Detect which cell encompasses the target text, then output its (X, Y) center coordinate. 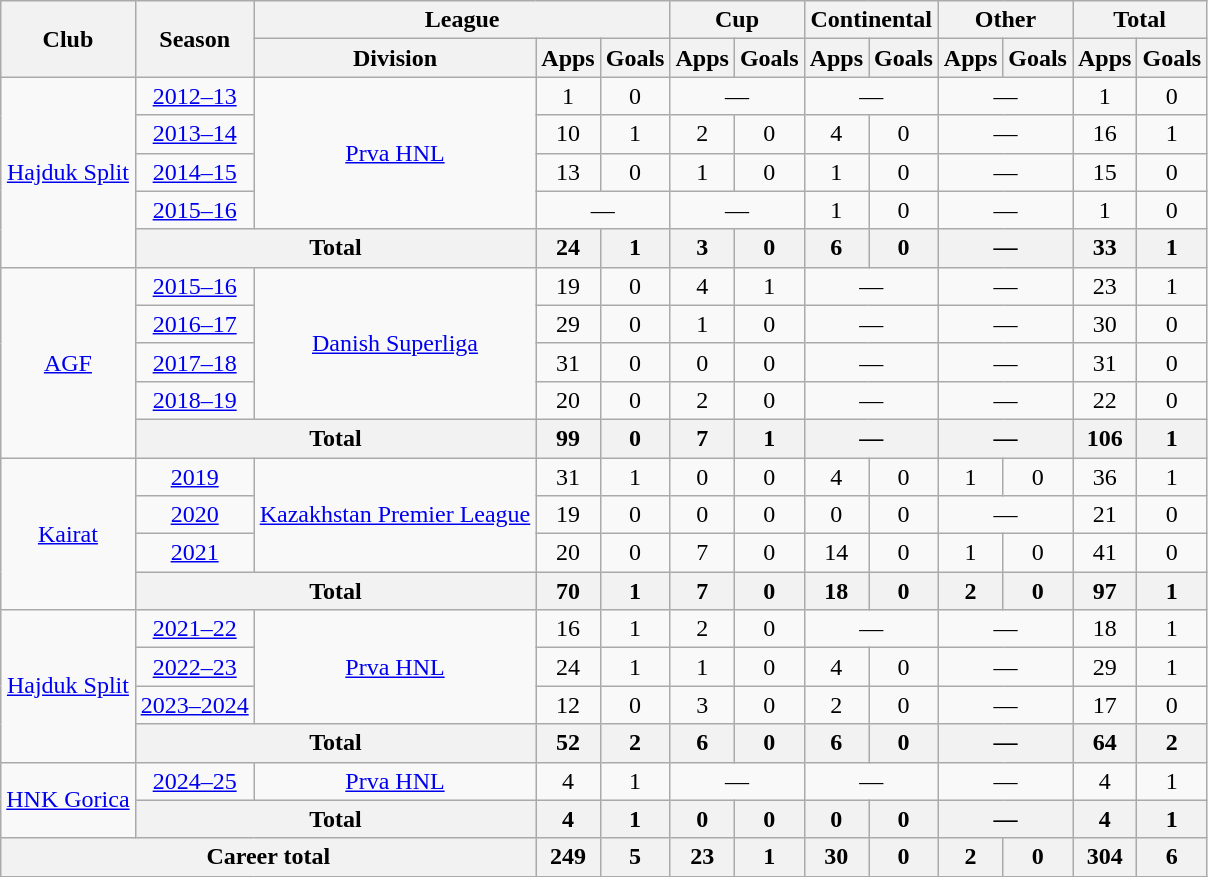
14 (836, 553)
106 (1104, 438)
41 (1104, 553)
2023–2024 (194, 705)
League (462, 20)
2022–23 (194, 667)
15 (1104, 172)
2024–25 (194, 781)
33 (1104, 248)
Continental (871, 20)
17 (1104, 705)
2020 (194, 515)
22 (1104, 400)
2019 (194, 477)
13 (568, 172)
10 (568, 134)
Cup (737, 20)
12 (568, 705)
2016–17 (194, 324)
Career total (268, 857)
99 (568, 438)
5 (635, 857)
Club (68, 39)
AGF (68, 362)
HNK Gorica (68, 800)
52 (568, 743)
Danish Superliga (395, 343)
Kairat (68, 534)
304 (1104, 857)
2012–13 (194, 96)
Kazakhstan Premier League (395, 515)
Season (194, 39)
2013–14 (194, 134)
249 (568, 857)
70 (568, 591)
64 (1104, 743)
97 (1104, 591)
2014–15 (194, 172)
2017–18 (194, 362)
Other (1005, 20)
2021–22 (194, 629)
2021 (194, 553)
21 (1104, 515)
Division (395, 58)
36 (1104, 477)
2018–19 (194, 400)
